From the cell containing the given text, extract its center point as [X, Y] coordinate. 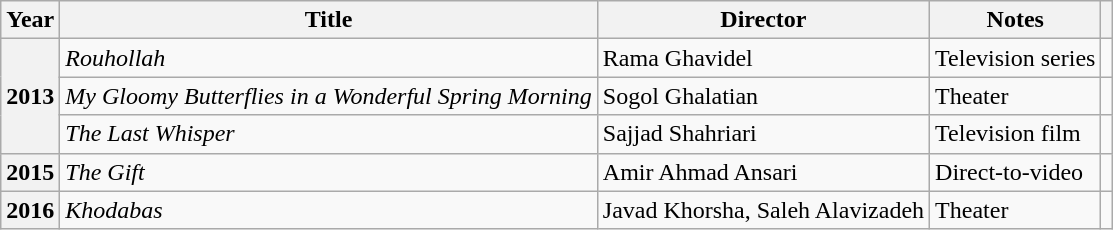
2015 [30, 172]
Director [763, 20]
Television film [1016, 134]
Khodabas [328, 210]
2013 [30, 96]
2016 [30, 210]
Amir Ahmad Ansari [763, 172]
Sajjad Shahriari [763, 134]
The Last Whisper [328, 134]
Title [328, 20]
Year [30, 20]
Rouhollah [328, 58]
Sogol Ghalatian [763, 96]
Direct-to-video [1016, 172]
Television series [1016, 58]
The Gift [328, 172]
Rama Ghavidel [763, 58]
Javad Khorsha, Saleh Alavizadeh [763, 210]
My Gloomy Butterflies in a Wonderful Spring Morning [328, 96]
Notes [1016, 20]
